Identify which cell holds the provided text, then report its (X, Y) central coordinate. 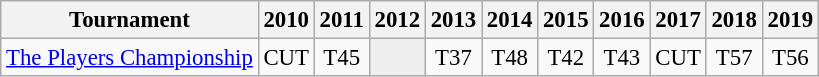
T45 (342, 58)
2018 (734, 20)
T43 (622, 58)
T57 (734, 58)
T42 (566, 58)
T37 (453, 58)
The Players Championship (130, 58)
2010 (286, 20)
2012 (397, 20)
2014 (510, 20)
2016 (622, 20)
2015 (566, 20)
T56 (790, 58)
2017 (678, 20)
T48 (510, 58)
2011 (342, 20)
Tournament (130, 20)
2013 (453, 20)
2019 (790, 20)
